Pinpoint the cell where the given text exists, returning its (X, Y) midpoint coordinate. 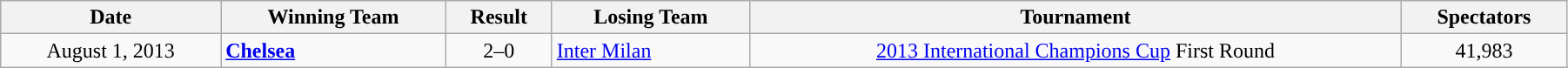
Tournament (1075, 17)
Inter Milan (651, 51)
2013 International Champions Cup First Round (1075, 51)
Result (499, 17)
Winning Team (334, 17)
Losing Team (651, 17)
Spectators (1484, 17)
Date (111, 17)
Chelsea (334, 51)
2–0 (499, 51)
41,983 (1484, 51)
August 1, 2013 (111, 51)
